Locate the cell with the specified text and output its (x, y) center coordinate. 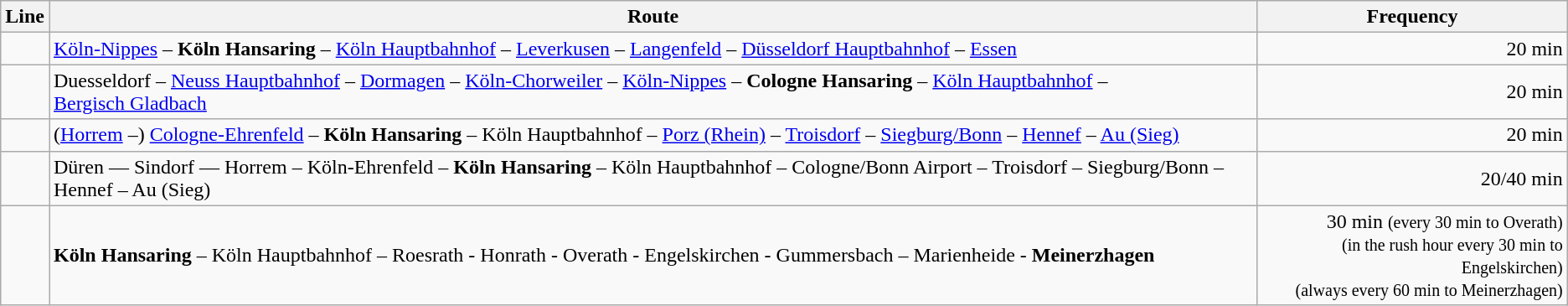
Köln Hansaring – Köln Hauptbahnhof – Roesrath - Honrath - Overath - Engelskirchen - Gummersbach – Marienheide - Meinerzhagen (652, 255)
30 min (every 30 min to Overath)(in the rush hour every 30 min to Engelskirchen)(always every 60 min to Meinerzhagen) (1412, 255)
Line (25, 17)
(Horrem –) Cologne-Ehrenfeld – Köln Hansaring – Köln Hauptbahnhof – Porz (Rhein) – Troisdorf – Siegburg/Bonn – Hennef – Au (Sieg) (652, 135)
Frequency (1412, 17)
20/40 min (1412, 178)
Duesseldorf – Neuss Hauptbahnhof – Dormagen – Köln-Chorweiler – Köln-Nippes – Cologne Hansaring – Köln Hauptbahnhof – Bergisch Gladbach (652, 92)
Route (652, 17)
Köln-Nippes – Köln Hansaring – Köln Hauptbahnhof – Leverkusen – Langenfeld – Düsseldorf Hauptbahnhof – Essen (652, 49)
